Determine the [X, Y] coordinate at the center of the cell enclosing the given text.  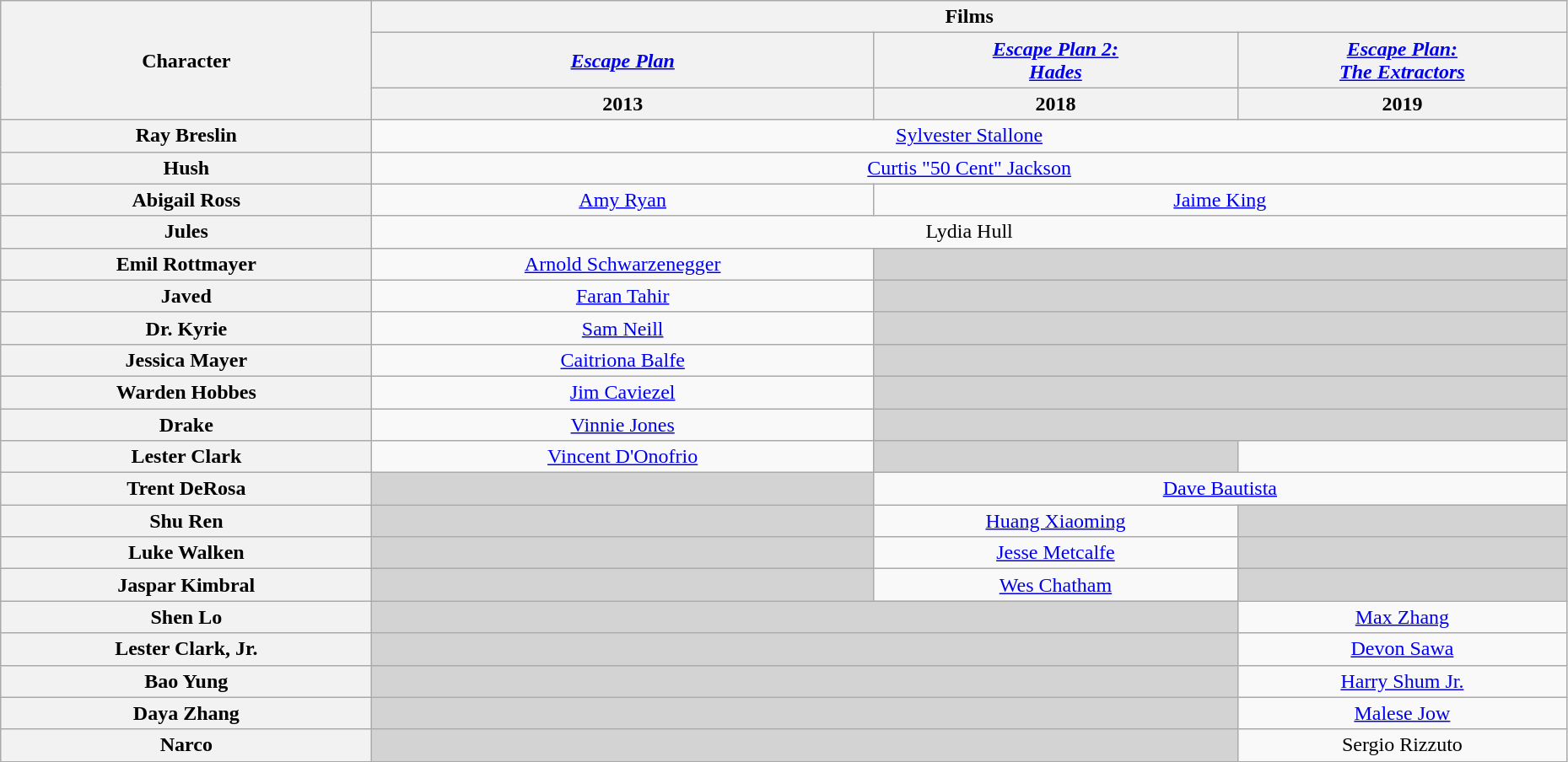
Bao Yung [186, 681]
Wes Chatham [1055, 585]
Jaspar Kimbral [186, 585]
Sylvester Stallone [969, 136]
Hush [186, 168]
Narco [186, 745]
Dr. Kyrie [186, 328]
Vinnie Jones [622, 424]
Shen Lo [186, 617]
Jaime King [1220, 200]
Lester Clark, Jr. [186, 649]
Vincent D'Onofrio [622, 457]
Trent DeRosa [186, 489]
Daya Zhang [186, 713]
Luke Walken [186, 553]
Caitriona Balfe [622, 360]
Jules [186, 232]
Emil Rottmayer [186, 264]
Abigail Ross [186, 200]
Amy Ryan [622, 200]
Lydia Hull [969, 232]
Curtis "50 Cent" Jackson [969, 168]
Jessica Mayer [186, 360]
Jim Caviezel [622, 392]
Character [186, 61]
Warden Hobbes [186, 392]
Javed [186, 296]
Faran Tahir [622, 296]
Shu Ren [186, 521]
Dave Bautista [1220, 489]
2013 [622, 104]
Escape Plan 2: Hades [1055, 61]
2019 [1402, 104]
Escape Plan: The Extractors [1402, 61]
Lester Clark [186, 457]
Max Zhang [1402, 617]
Escape Plan [622, 61]
Films [969, 17]
Malese Jow [1402, 713]
2018 [1055, 104]
Harry Shum Jr. [1402, 681]
Arnold Schwarzenegger [622, 264]
Huang Xiaoming [1055, 521]
Ray Breslin [186, 136]
Devon Sawa [1402, 649]
Sergio Rizzuto [1402, 745]
Sam Neill [622, 328]
Jesse Metcalfe [1055, 553]
Drake [186, 424]
